Extract the [X, Y] coordinate from the center of the cell holding the provided text.  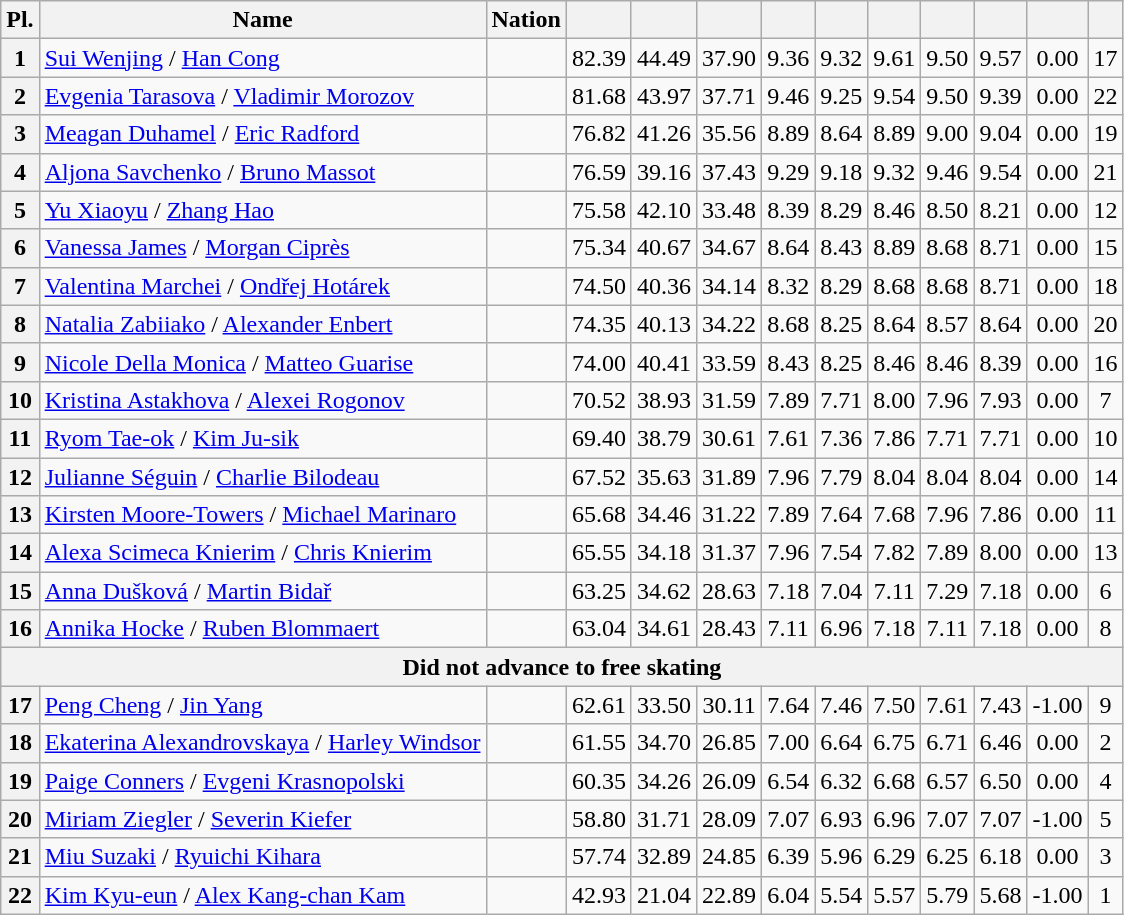
6.29 [894, 857]
34.46 [664, 515]
7.68 [894, 515]
74.50 [598, 286]
Ryom Tae-ok / Kim Ju-sik [262, 438]
26.09 [730, 781]
34.61 [664, 629]
Kristina Astakhova / Alexei Rogonov [262, 400]
26.85 [730, 743]
6.50 [1000, 781]
33.59 [730, 362]
74.35 [598, 324]
5.57 [894, 895]
34.70 [664, 743]
42.10 [664, 210]
75.58 [598, 210]
31.22 [730, 515]
32.89 [664, 857]
63.04 [598, 629]
Nation [526, 20]
Vanessa James / Morgan Ciprès [262, 248]
31.89 [730, 477]
9.57 [1000, 58]
30.11 [730, 705]
6.71 [948, 743]
30.61 [730, 438]
40.41 [664, 362]
40.13 [664, 324]
6.57 [948, 781]
Paige Conners / Evgeni Krasnopolski [262, 781]
42.93 [598, 895]
Alexa Scimeca Knierim / Chris Knierim [262, 553]
21.04 [664, 895]
67.52 [598, 477]
6.25 [948, 857]
63.25 [598, 591]
7.00 [788, 743]
38.79 [664, 438]
5.79 [948, 895]
6.18 [1000, 857]
8.32 [788, 286]
28.43 [730, 629]
81.68 [598, 96]
31.59 [730, 400]
35.63 [664, 477]
61.55 [598, 743]
74.00 [598, 362]
24.85 [730, 857]
34.18 [664, 553]
44.49 [664, 58]
65.55 [598, 553]
9.04 [1000, 134]
9.61 [894, 58]
40.36 [664, 286]
57.74 [598, 857]
Julianne Séguin / Charlie Bilodeau [262, 477]
37.43 [730, 172]
Nicole Della Monica / Matteo Guarise [262, 362]
7.36 [842, 438]
9.18 [842, 172]
7.93 [1000, 400]
Annika Hocke / Ruben Blommaert [262, 629]
9.00 [948, 134]
37.71 [730, 96]
6.39 [788, 857]
76.59 [598, 172]
Ekaterina Alexandrovskaya / Harley Windsor [262, 743]
Kirsten Moore-Towers / Michael Marinaro [262, 515]
7.29 [948, 591]
70.52 [598, 400]
8.21 [1000, 210]
82.39 [598, 58]
Kim Kyu-eun / Alex Kang-chan Kam [262, 895]
6.46 [1000, 743]
75.34 [598, 248]
33.50 [664, 705]
41.26 [664, 134]
35.56 [730, 134]
7.79 [842, 477]
65.68 [598, 515]
Miu Suzaki / Ryuichi Kihara [262, 857]
28.09 [730, 819]
22.89 [730, 895]
Yu Xiaoyu / Zhang Hao [262, 210]
Valentina Marchei / Ondřej Hotárek [262, 286]
Sui Wenjing / Han Cong [262, 58]
43.97 [664, 96]
31.71 [664, 819]
9.25 [842, 96]
Aljona Savchenko / Bruno Massot [262, 172]
Did not advance to free skating [562, 667]
9.36 [788, 58]
31.37 [730, 553]
6.54 [788, 781]
40.67 [664, 248]
37.90 [730, 58]
62.61 [598, 705]
6.68 [894, 781]
6.32 [842, 781]
58.80 [598, 819]
38.93 [664, 400]
7.50 [894, 705]
33.48 [730, 210]
8.57 [948, 324]
6.04 [788, 895]
Evgenia Tarasova / Vladimir Morozov [262, 96]
Meagan Duhamel / Eric Radford [262, 134]
76.82 [598, 134]
7.43 [1000, 705]
Anna Dušková / Martin Bidař [262, 591]
7.46 [842, 705]
7.54 [842, 553]
9.39 [1000, 96]
34.22 [730, 324]
69.40 [598, 438]
34.62 [664, 591]
6.75 [894, 743]
5.54 [842, 895]
8.50 [948, 210]
Peng Cheng / Jin Yang [262, 705]
39.16 [664, 172]
60.35 [598, 781]
28.63 [730, 591]
34.26 [664, 781]
34.14 [730, 286]
5.96 [842, 857]
6.93 [842, 819]
Name [262, 20]
Natalia Zabiiako / Alexander Enbert [262, 324]
5.68 [1000, 895]
7.04 [842, 591]
34.67 [730, 248]
Pl. [20, 20]
Miriam Ziegler / Severin Kiefer [262, 819]
6.64 [842, 743]
9.29 [788, 172]
7.82 [894, 553]
